Locate the cell with the specified text and output its (x, y) center coordinate. 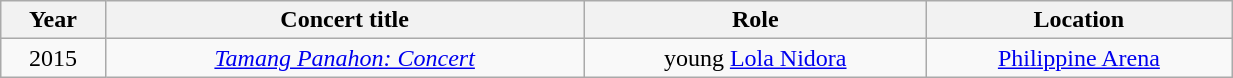
2015 (53, 58)
Role (755, 20)
Philippine Arena (1078, 58)
Location (1078, 20)
young Lola Nidora (755, 58)
Year (53, 20)
Concert title (344, 20)
Tamang Panahon: Concert (344, 58)
